Extract the (x, y) coordinate from the center of the cell holding the provided text.  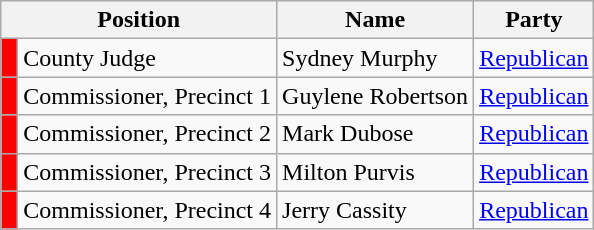
Jerry Cassity (376, 210)
Sydney Murphy (376, 58)
County Judge (148, 58)
Name (376, 20)
Commissioner, Precinct 2 (148, 134)
Commissioner, Precinct 3 (148, 172)
Position (139, 20)
Mark Dubose (376, 134)
Party (534, 20)
Milton Purvis (376, 172)
Guylene Robertson (376, 96)
Commissioner, Precinct 1 (148, 96)
Commissioner, Precinct 4 (148, 210)
